Capture the cell that displays the provided text and extract its [x, y] central coordinate. 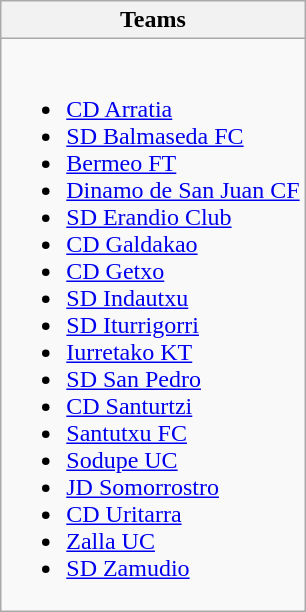
Teams [153, 20]
